From the cell containing the given text, extract its center point as (x, y) coordinate. 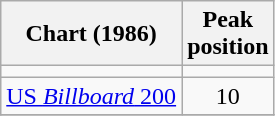
US Billboard 200 (92, 96)
Chart (1986) (92, 34)
Peakposition (228, 34)
10 (228, 96)
